Detect which cell encompasses the target text, then output its (X, Y) center coordinate. 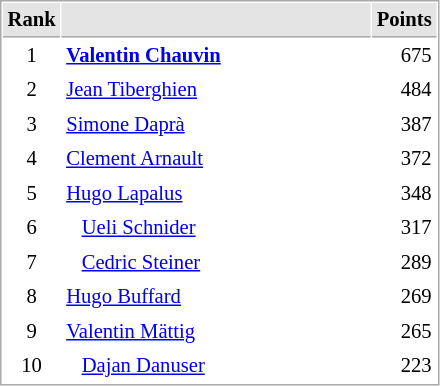
1 (32, 56)
6 (32, 228)
3 (32, 124)
7 (32, 262)
Ueli Schnider (216, 228)
Hugo Buffard (216, 296)
10 (32, 366)
265 (404, 332)
Valentin Mättig (216, 332)
Jean Tiberghien (216, 90)
8 (32, 296)
269 (404, 296)
372 (404, 158)
317 (404, 228)
675 (404, 56)
Clement Arnault (216, 158)
Dajan Danuser (216, 366)
484 (404, 90)
387 (404, 124)
5 (32, 194)
348 (404, 194)
Simone Daprà (216, 124)
2 (32, 90)
Points (404, 20)
Valentin Chauvin (216, 56)
Rank (32, 20)
Cedric Steiner (216, 262)
9 (32, 332)
289 (404, 262)
223 (404, 366)
Hugo Lapalus (216, 194)
4 (32, 158)
